Search for the cell housing the specified text and yield its [x, y] center coordinate. 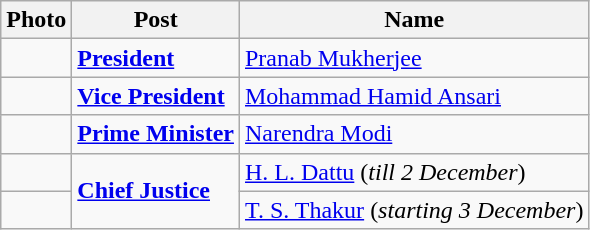
T. S. Thakur (starting 3 December) [414, 210]
Vice President [156, 96]
President [156, 58]
Photo [36, 20]
Mohammad Hamid Ansari [414, 96]
Prime Minister [156, 134]
Chief Justice [156, 191]
Pranab Mukherjee [414, 58]
Narendra Modi [414, 134]
Post [156, 20]
Name [414, 20]
H. L. Dattu (till 2 December) [414, 172]
